Scan for the cell matching the given text and deliver its (X, Y) coordinate at center. 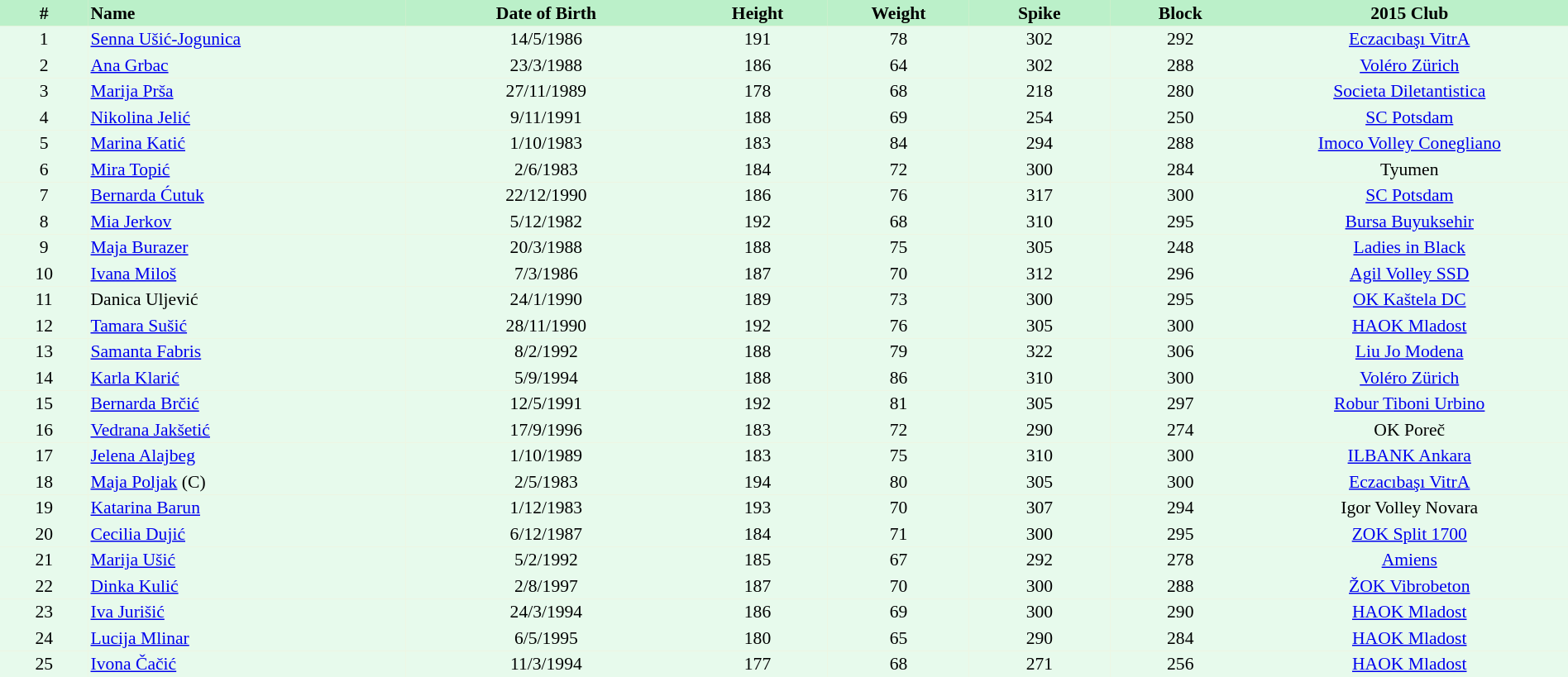
84 (898, 144)
21 (44, 560)
65 (898, 638)
8 (44, 222)
Marija Prša (246, 91)
Jelena Alajbeg (246, 456)
8/2/1992 (546, 352)
20/3/1988 (546, 248)
Bernarda Ćutuk (246, 195)
Ladies in Black (1409, 248)
Bernarda Brčić (246, 403)
Dinka Kulić (246, 586)
Lucija Mlinar (246, 638)
Name (246, 13)
ILBANK Ankara (1409, 456)
Katarina Barun (246, 508)
280 (1180, 91)
5 (44, 144)
1/10/1983 (546, 144)
OK Poreč (1409, 430)
80 (898, 482)
18 (44, 482)
Danica Uljević (246, 299)
Maja Burazer (246, 248)
Nikolina Jelić (246, 117)
Senna Ušić-Jogunica (246, 40)
16 (44, 430)
24 (44, 638)
Height (758, 13)
274 (1180, 430)
79 (898, 352)
307 (1040, 508)
Ivana Miloš (246, 274)
12/5/1991 (546, 403)
Date of Birth (546, 13)
Mira Topić (246, 169)
5/12/1982 (546, 222)
Tamara Sušić (246, 326)
1/10/1989 (546, 456)
180 (758, 638)
22 (44, 586)
Tyumen (1409, 169)
Amiens (1409, 560)
Maja Poljak (C) (246, 482)
6/5/1995 (546, 638)
Igor Volley Novara (1409, 508)
22/12/1990 (546, 195)
23 (44, 612)
6 (44, 169)
15 (44, 403)
Liu Jo Modena (1409, 352)
Karla Klarić (246, 378)
Bursa Buyuksehir (1409, 222)
64 (898, 65)
OK Kaštela DC (1409, 299)
193 (758, 508)
27/11/1989 (546, 91)
2/8/1997 (546, 586)
297 (1180, 403)
17 (44, 456)
12 (44, 326)
2015 Club (1409, 13)
Cecilia Dujić (246, 534)
185 (758, 560)
Iva Jurišić (246, 612)
178 (758, 91)
248 (1180, 248)
2/5/1983 (546, 482)
1 (44, 40)
7/3/1986 (546, 274)
24/1/1990 (546, 299)
6/12/1987 (546, 534)
Marina Katić (246, 144)
9/11/1991 (546, 117)
67 (898, 560)
13 (44, 352)
Weight (898, 13)
Vedrana Jakšetić (246, 430)
2/6/1983 (546, 169)
322 (1040, 352)
218 (1040, 91)
3 (44, 91)
ŽOK Vibrobeton (1409, 586)
1/12/1983 (546, 508)
78 (898, 40)
17/9/1996 (546, 430)
278 (1180, 560)
28/11/1990 (546, 326)
2 (44, 65)
Block (1180, 13)
Mia Jerkov (246, 222)
86 (898, 378)
19 (44, 508)
312 (1040, 274)
306 (1180, 352)
Spike (1040, 13)
Marija Ušić (246, 560)
194 (758, 482)
71 (898, 534)
4 (44, 117)
Imoco Volley Conegliano (1409, 144)
254 (1040, 117)
14/5/1986 (546, 40)
9 (44, 248)
14 (44, 378)
Ana Grbac (246, 65)
23/3/1988 (546, 65)
11 (44, 299)
10 (44, 274)
20 (44, 534)
5/9/1994 (546, 378)
317 (1040, 195)
Robur Tiboni Urbino (1409, 403)
7 (44, 195)
ZOK Split 1700 (1409, 534)
73 (898, 299)
189 (758, 299)
# (44, 13)
Agil Volley SSD (1409, 274)
24/3/1994 (546, 612)
296 (1180, 274)
5/2/1992 (546, 560)
Samanta Fabris (246, 352)
81 (898, 403)
191 (758, 40)
250 (1180, 117)
Societa Diletantistica (1409, 91)
